Pinpoint the cell where the given text exists, returning its [X, Y] midpoint coordinate. 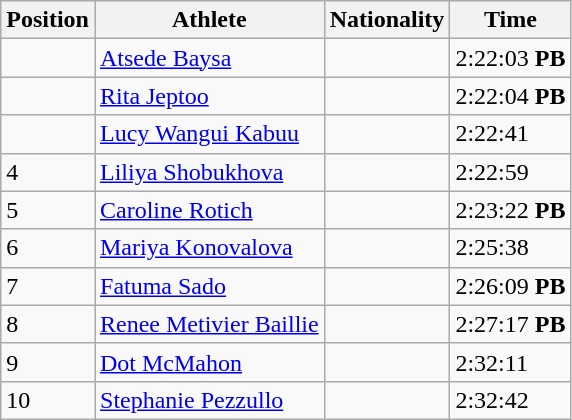
Position [48, 20]
9 [48, 362]
2:25:38 [510, 248]
Rita Jeptoo [209, 96]
2:22:04 PB [510, 96]
Dot McMahon [209, 362]
Mariya Konovalova [209, 248]
4 [48, 172]
Stephanie Pezzullo [209, 400]
Fatuma Sado [209, 286]
10 [48, 400]
Renee Metivier Baillie [209, 324]
2:32:42 [510, 400]
2:26:09 PB [510, 286]
2:22:03 PB [510, 58]
6 [48, 248]
2:32:11 [510, 362]
5 [48, 210]
2:23:22 PB [510, 210]
Lucy Wangui Kabuu [209, 134]
Time [510, 20]
2:22:59 [510, 172]
Liliya Shobukhova [209, 172]
Atsede Baysa [209, 58]
Caroline Rotich [209, 210]
7 [48, 286]
Athlete [209, 20]
Nationality [387, 20]
2:22:41 [510, 134]
8 [48, 324]
2:27:17 PB [510, 324]
